Search for the cell housing the specified text and yield its [x, y] center coordinate. 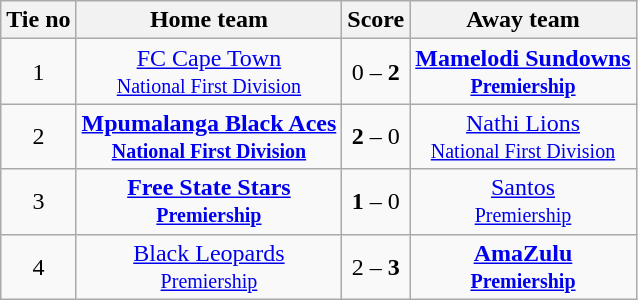
1 – 0 [376, 202]
FC Cape Town National First Division [209, 72]
2 [38, 136]
1 [38, 72]
Mpumalanga Black Aces National First Division [209, 136]
Black Leopards Premiership [209, 266]
0 – 2 [376, 72]
Score [376, 20]
Santos Premiership [523, 202]
4 [38, 266]
2 – 3 [376, 266]
Nathi Lions National First Division [523, 136]
2 – 0 [376, 136]
Mamelodi Sundowns Premiership [523, 72]
Tie no [38, 20]
AmaZulu Premiership [523, 266]
Free State Stars Premiership [209, 202]
Away team [523, 20]
3 [38, 202]
Home team [209, 20]
